Determine the [X, Y] coordinate at the center of the cell enclosing the given text.  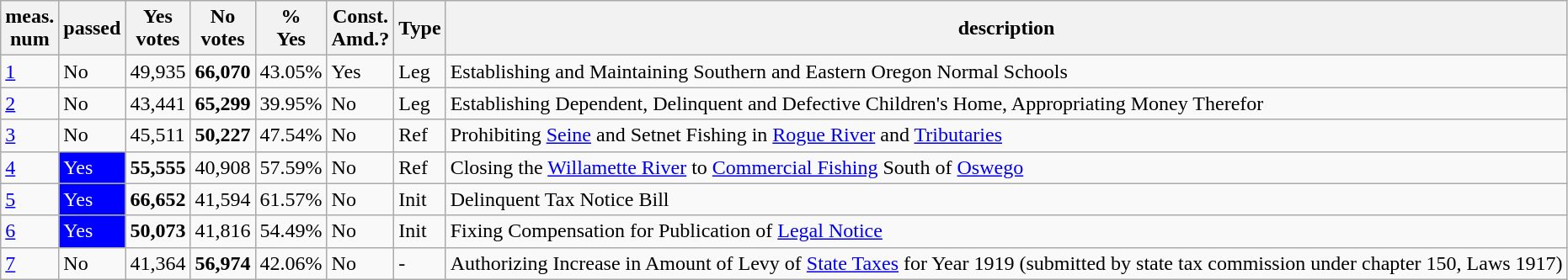
57.59% [291, 167]
43,441 [158, 103]
50,073 [158, 231]
49,935 [158, 71]
65,299 [222, 103]
7 [30, 263]
Delinquent Tax Notice Bill [1006, 199]
50,227 [222, 135]
54.49% [291, 231]
47.54% [291, 135]
Establishing Dependent, Delinquent and Defective Children's Home, Appropriating Money Therefor [1006, 103]
41,594 [222, 199]
description [1006, 29]
Const.Amd.? [360, 29]
Authorizing Increase in Amount of Levy of State Taxes for Year 1919 (submitted by state tax commission under chapter 150, Laws 1917) [1006, 263]
66,070 [222, 71]
3 [30, 135]
66,652 [158, 199]
Prohibiting Seine and Setnet Fishing in Rogue River and Tributaries [1006, 135]
39.95% [291, 103]
41,816 [222, 231]
61.57% [291, 199]
42.06% [291, 263]
55,555 [158, 167]
%Yes [291, 29]
41,364 [158, 263]
Yesvotes [158, 29]
6 [30, 231]
1 [30, 71]
Establishing and Maintaining Southern and Eastern Oregon Normal Schools [1006, 71]
45,511 [158, 135]
4 [30, 167]
43.05% [291, 71]
Type [419, 29]
passed [93, 29]
Fixing Compensation for Publication of Legal Notice [1006, 231]
- [419, 263]
5 [30, 199]
40,908 [222, 167]
Novotes [222, 29]
meas.num [30, 29]
Closing the Willamette River to Commercial Fishing South of Oswego [1006, 167]
56,974 [222, 263]
2 [30, 103]
